From the cell containing the given text, extract its center point as [X, Y] coordinate. 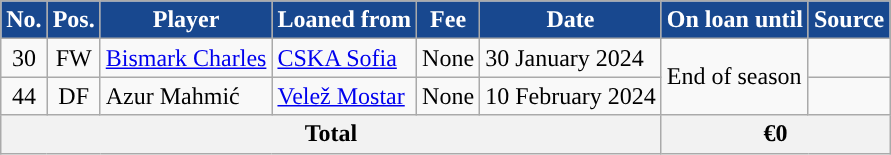
On loan until [734, 20]
Player [186, 20]
Pos. [74, 20]
Bismark Charles [186, 58]
CSKA Sofia [344, 58]
No. [24, 20]
DF [74, 96]
30 January 2024 [571, 58]
€0 [775, 134]
Fee [448, 20]
Loaned from [344, 20]
Source [848, 20]
End of season [734, 77]
FW [74, 58]
Azur Mahmić [186, 96]
30 [24, 58]
Velež Mostar [344, 96]
Total [332, 134]
Date [571, 20]
44 [24, 96]
10 February 2024 [571, 96]
